Detect which cell encompasses the target text, then output its [X, Y] center coordinate. 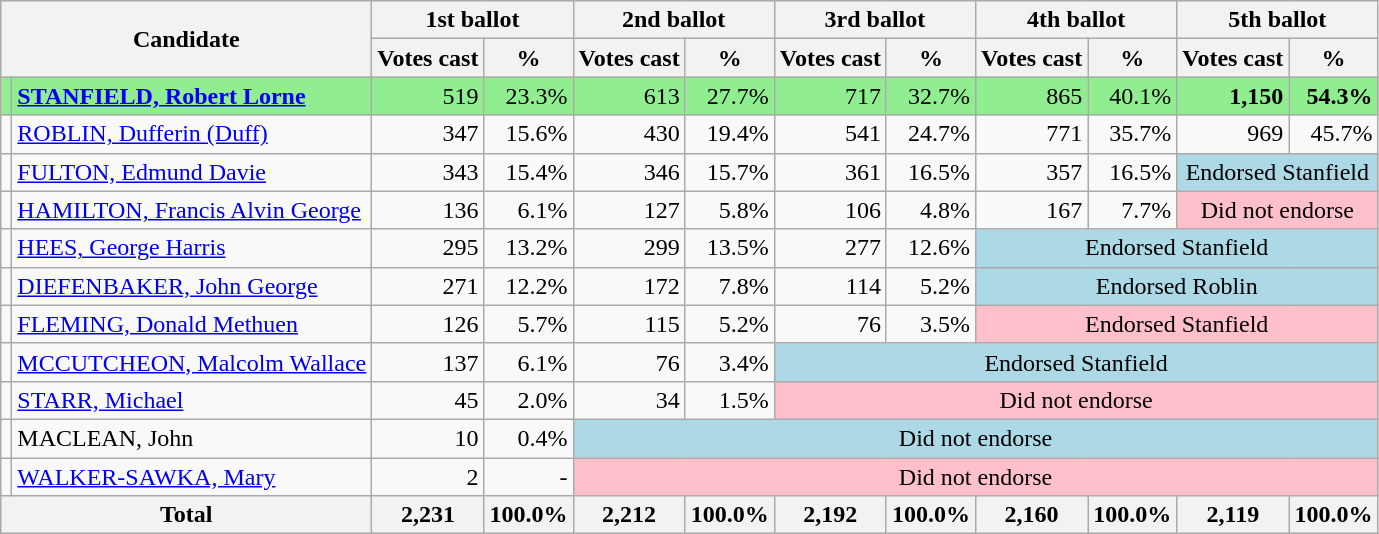
12.2% [528, 286]
ROBLIN, Dufferin (Duff) [192, 134]
34 [629, 400]
172 [629, 286]
2,160 [1031, 515]
136 [428, 210]
2nd ballot [674, 20]
1st ballot [472, 20]
Candidate [186, 39]
FLEMING, Donald Methuen [192, 324]
4th ballot [1076, 20]
430 [629, 134]
35.7% [1132, 134]
167 [1031, 210]
MACLEAN, John [192, 438]
3.4% [730, 362]
137 [428, 362]
HAMILTON, Francis Alvin George [192, 210]
MCCUTCHEON, Malcolm Wallace [192, 362]
15.6% [528, 134]
114 [830, 286]
7.7% [1132, 210]
127 [629, 210]
2 [428, 477]
DIEFENBAKER, John George [192, 286]
347 [428, 134]
7.8% [730, 286]
5th ballot [1278, 20]
2,212 [629, 515]
115 [629, 324]
277 [830, 248]
19.4% [730, 134]
STANFIELD, Robert Lorne [192, 96]
15.4% [528, 172]
4.8% [930, 210]
343 [428, 172]
45.7% [1334, 134]
WALKER-SAWKA, Mary [192, 477]
2,119 [1233, 515]
12.6% [930, 248]
346 [629, 172]
23.3% [528, 96]
13.5% [730, 248]
HEES, George Harris [192, 248]
969 [1233, 134]
3.5% [930, 324]
5.7% [528, 324]
2,192 [830, 515]
357 [1031, 172]
1.5% [730, 400]
126 [428, 324]
45 [428, 400]
2,231 [428, 515]
295 [428, 248]
40.1% [1132, 96]
771 [1031, 134]
15.7% [730, 172]
2.0% [528, 400]
271 [428, 286]
865 [1031, 96]
0.4% [528, 438]
Total [186, 515]
FULTON, Edmund Davie [192, 172]
Endorsed Roblin [1176, 286]
299 [629, 248]
361 [830, 172]
3rd ballot [874, 20]
13.2% [528, 248]
32.7% [930, 96]
106 [830, 210]
5.8% [730, 210]
519 [428, 96]
54.3% [1334, 96]
541 [830, 134]
1,150 [1233, 96]
613 [629, 96]
717 [830, 96]
STARR, Michael [192, 400]
10 [428, 438]
24.7% [930, 134]
27.7% [730, 96]
- [528, 477]
